Scan for the cell matching the given text and deliver its [x, y] coordinate at center. 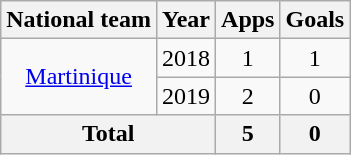
Martinique [79, 77]
Total [108, 134]
2018 [186, 58]
Goals [315, 20]
Year [186, 20]
2019 [186, 96]
5 [248, 134]
Apps [248, 20]
National team [79, 20]
2 [248, 96]
